Identify which cell holds the provided text, then report its (x, y) central coordinate. 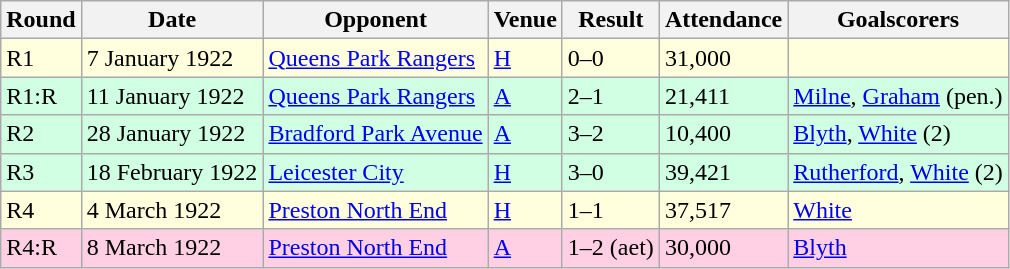
1–2 (aet) (610, 248)
R1 (41, 58)
10,400 (723, 134)
Bradford Park Avenue (376, 134)
3–2 (610, 134)
White (898, 210)
7 January 1922 (172, 58)
R4 (41, 210)
3–0 (610, 172)
0–0 (610, 58)
Blyth, White (2) (898, 134)
Goalscorers (898, 20)
Rutherford, White (2) (898, 172)
11 January 1922 (172, 96)
R2 (41, 134)
31,000 (723, 58)
18 February 1922 (172, 172)
30,000 (723, 248)
37,517 (723, 210)
39,421 (723, 172)
R1:R (41, 96)
R4:R (41, 248)
Round (41, 20)
Date (172, 20)
Milne, Graham (pen.) (898, 96)
8 March 1922 (172, 248)
Blyth (898, 248)
21,411 (723, 96)
Opponent (376, 20)
4 March 1922 (172, 210)
R3 (41, 172)
1–1 (610, 210)
2–1 (610, 96)
Result (610, 20)
Venue (525, 20)
Attendance (723, 20)
Leicester City (376, 172)
28 January 1922 (172, 134)
